Detect which cell encompasses the target text, then output its (x, y) center coordinate. 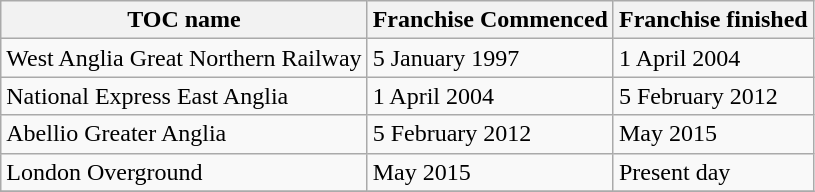
West Anglia Great Northern Railway (184, 58)
National Express East Anglia (184, 96)
Abellio Greater Anglia (184, 134)
Present day (713, 172)
London Overground (184, 172)
5 January 1997 (490, 58)
Franchise finished (713, 20)
TOC name (184, 20)
Franchise Commenced (490, 20)
